Find where the given text appears and provide that cell's center as [x, y] coordinate. 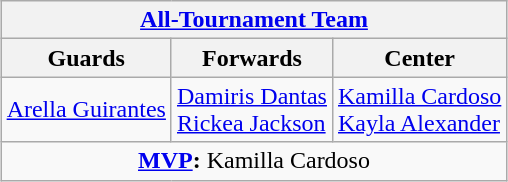
Kamilla Cardoso Kayla Alexander [419, 110]
Arella Guirantes [86, 110]
All-Tournament Team [254, 20]
Center [419, 58]
Guards [86, 58]
Damiris Dantas Rickea Jackson [252, 110]
Forwards [252, 58]
MVP: Kamilla Cardoso [254, 161]
